Scan for the cell matching the given text and deliver its [x, y] coordinate at center. 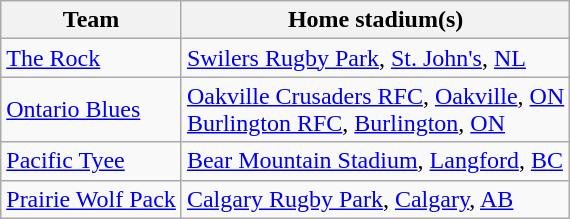
Home stadium(s) [375, 20]
Ontario Blues [92, 110]
Bear Mountain Stadium, Langford, BC [375, 161]
Pacific Tyee [92, 161]
Calgary Rugby Park, Calgary, AB [375, 199]
The Rock [92, 58]
Team [92, 20]
Oakville Crusaders RFC, Oakville, ON Burlington RFC, Burlington, ON [375, 110]
Prairie Wolf Pack [92, 199]
Swilers Rugby Park, St. John's, NL [375, 58]
